Locate the cell with the specified text and output its (X, Y) center coordinate. 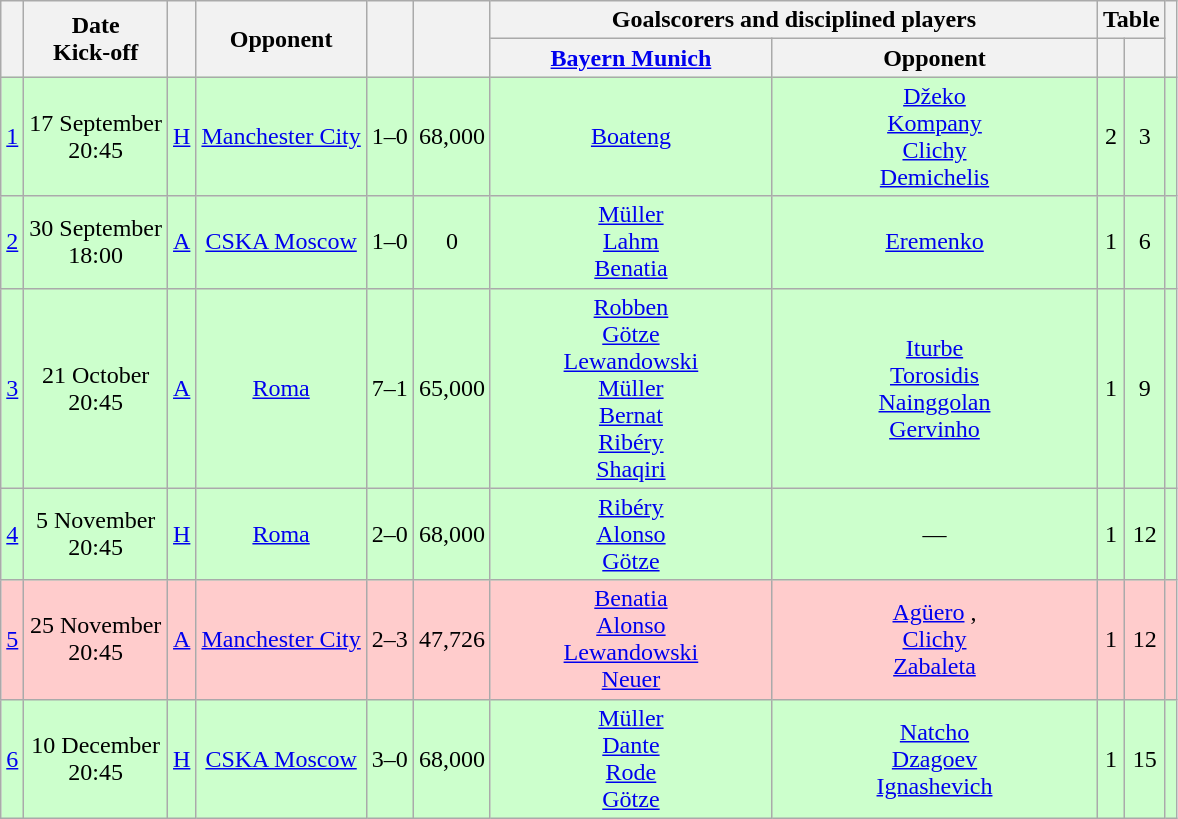
Eremenko (934, 242)
17 September20:45 (96, 136)
Iturbe Torosidis Nainggolan Gervinho (934, 388)
9 (1144, 388)
Agüero , Clichy Zabaleta (934, 640)
Bayern Munich (630, 58)
2–0 (390, 534)
4 (12, 534)
21 October20:45 (96, 388)
5 November20:45 (96, 534)
10 December20:45 (96, 758)
7–1 (390, 388)
— (934, 534)
Benatia Alonso Lewandowski Neuer (630, 640)
2–3 (390, 640)
25 November20:45 (96, 640)
Müller Dante Rode Götze (630, 758)
Goalscorers and disciplined players (794, 20)
65,000 (452, 388)
15 (1144, 758)
Džeko Kompany Clichy Demichelis (934, 136)
Boateng (630, 136)
47,726 (452, 640)
Ribéry Alonso Götze (630, 534)
Natcho Dzagoev Ignashevich (934, 758)
Robben Götze Lewandowski Müller Bernat Ribéry Shaqiri (630, 388)
3–0 (390, 758)
5 (12, 640)
30 September18:00 (96, 242)
DateKick-off (96, 39)
Müller Lahm Benatia (630, 242)
Table (1132, 20)
0 (452, 242)
